From the cell containing the given text, extract its center point as (x, y) coordinate. 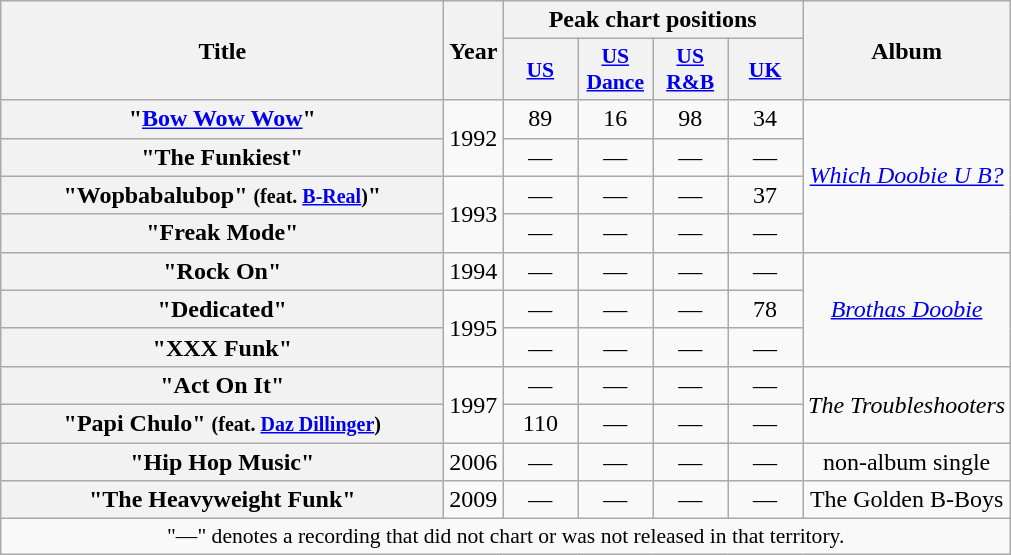
"—" denotes a recording that did not chart or was not released in that territory. (506, 537)
US (540, 70)
2006 (474, 461)
UK (766, 70)
USR&B (690, 70)
"Rock On" (222, 271)
"Dedicated" (222, 309)
37 (766, 195)
1993 (474, 214)
Which Doobie U B? (906, 176)
34 (766, 119)
16 (616, 119)
78 (766, 309)
"Hip Hop Music" (222, 461)
2009 (474, 500)
"The Funkiest" (222, 157)
"The Heavyweight Funk" (222, 500)
The Golden B-Boys (906, 500)
"Wopbabalubop" (feat. B-Real)" (222, 195)
USDance (616, 70)
1995 (474, 328)
Title (222, 50)
Album (906, 50)
"Bow Wow Wow" (222, 119)
98 (690, 119)
110 (540, 423)
1997 (474, 404)
"Act On It" (222, 385)
The Troubleshooters (906, 404)
"XXX Funk" (222, 347)
1992 (474, 138)
non-album single (906, 461)
89 (540, 119)
"Freak Mode" (222, 233)
1994 (474, 271)
Peak chart positions (653, 20)
Brothas Doobie (906, 309)
Year (474, 50)
"Papi Chulo" (feat. Daz Dillinger) (222, 423)
